Identify which cell holds the provided text, then report its [x, y] central coordinate. 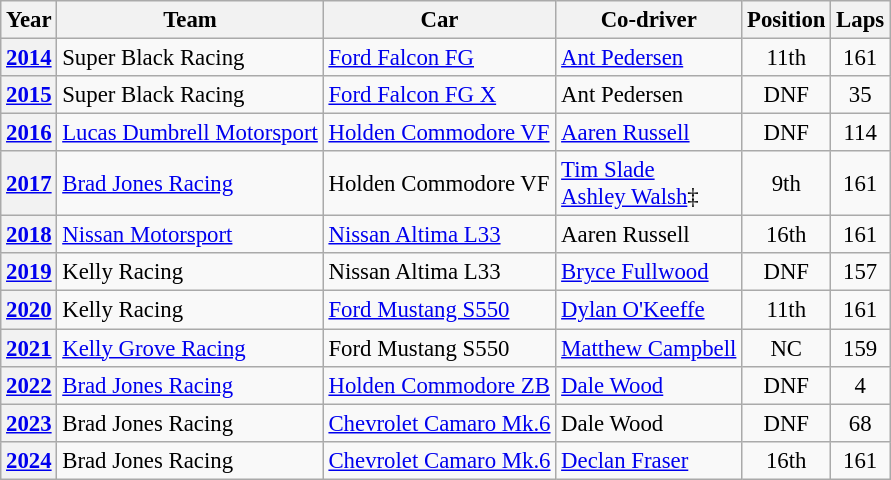
2022 [29, 385]
35 [860, 95]
2021 [29, 348]
2017 [29, 184]
2014 [29, 58]
Team [190, 20]
NC [786, 348]
2020 [29, 310]
Bryce Fullwood [649, 273]
Tim Slade Ashley Walsh‡ [649, 184]
Holden Commodore ZB [440, 385]
Car [440, 20]
Declan Fraser [649, 460]
Laps [860, 20]
Nissan Motorsport [190, 235]
2015 [29, 95]
2023 [29, 423]
Position [786, 20]
Ford Falcon FG X [440, 95]
4 [860, 385]
68 [860, 423]
2016 [29, 133]
Ford Falcon FG [440, 58]
Dylan O'Keeffe [649, 310]
2024 [29, 460]
2018 [29, 235]
Kelly Grove Racing [190, 348]
Co-driver [649, 20]
Lucas Dumbrell Motorsport [190, 133]
157 [860, 273]
2019 [29, 273]
9th [786, 184]
Year [29, 20]
159 [860, 348]
114 [860, 133]
Matthew Campbell [649, 348]
